Locate the cell with the specified text and output its (x, y) center coordinate. 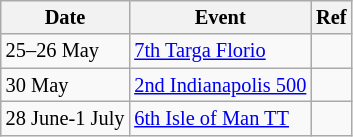
7th Targa Florio (220, 51)
30 May (66, 85)
2nd Indianapolis 500 (220, 85)
25–26 May (66, 51)
Event (220, 17)
28 June-1 July (66, 118)
Ref (331, 17)
6th Isle of Man TT (220, 118)
Date (66, 17)
